Capture the cell that displays the provided text and extract its [X, Y] central coordinate. 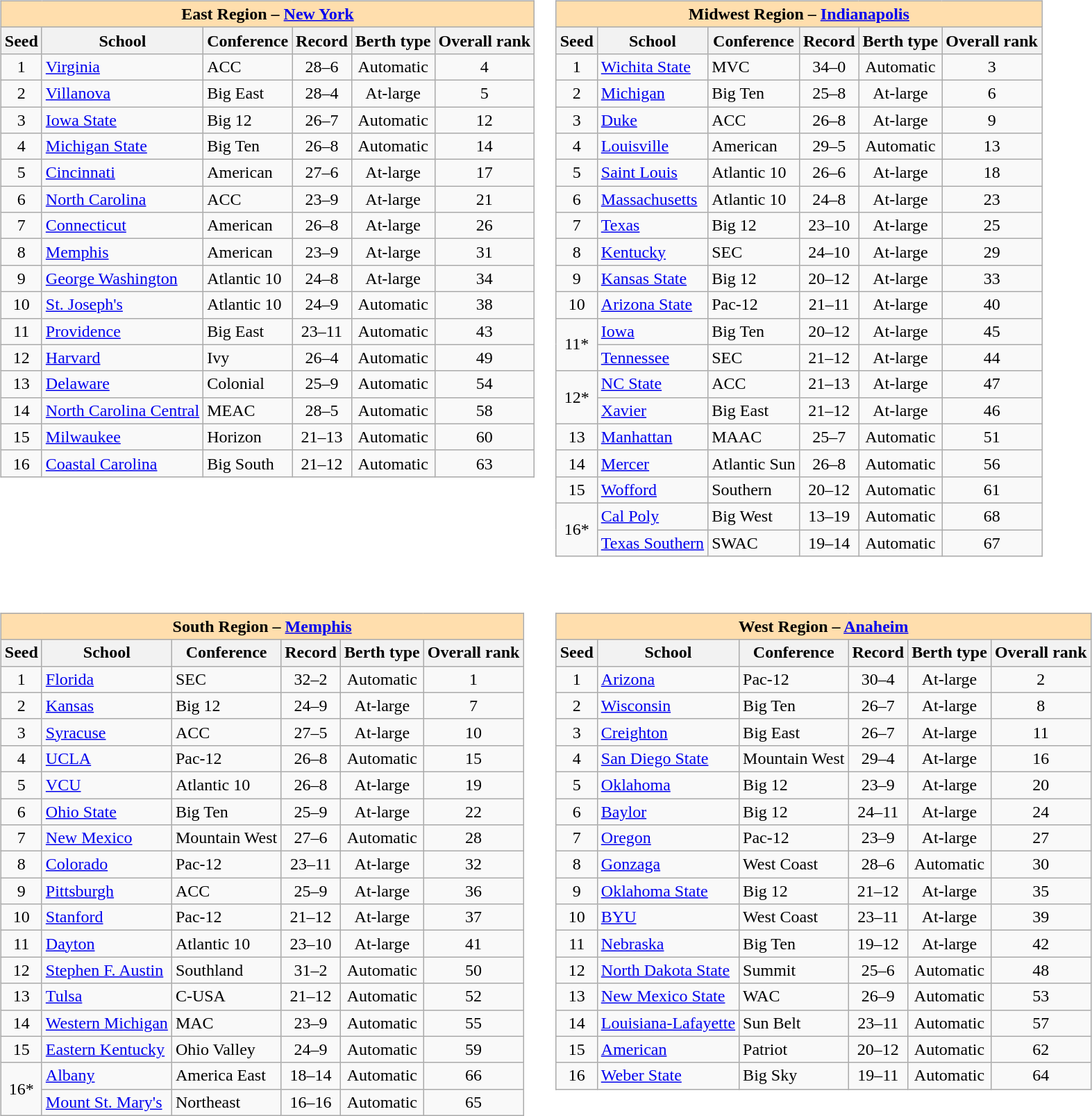
Weber State [668, 1076]
Oklahoma State [668, 891]
Cincinnati [122, 173]
Northeast [226, 1102]
Southern [754, 490]
Stephen F. Austin [107, 970]
New Mexico State [668, 997]
Wichita State [653, 67]
18–14 [311, 1076]
26–4 [322, 358]
30 [1041, 865]
Iowa State [122, 120]
48 [1041, 970]
Western Michigan [107, 1023]
New Mexico [107, 838]
24–10 [829, 252]
30–4 [878, 679]
40 [992, 305]
55 [473, 1023]
Arizona [668, 679]
68 [992, 516]
Big West [754, 516]
Stanford [107, 917]
Villanova [122, 93]
Patriot [794, 1049]
South Region – Memphis [262, 626]
Syracuse [107, 732]
57 [1041, 1023]
28 [473, 838]
21 [485, 199]
Creighton [668, 732]
52 [473, 997]
WAC [794, 997]
Delaware [122, 384]
19 [473, 785]
Baylor [668, 812]
25–7 [829, 437]
39 [1041, 917]
Gonzaga [668, 865]
MVC [754, 67]
29–5 [829, 147]
Pittsburgh [107, 891]
East Region – New York [267, 14]
37 [473, 917]
32 [473, 865]
45 [992, 331]
Oregon [668, 838]
North Carolina [122, 199]
59 [473, 1049]
24–11 [878, 812]
11* [576, 344]
29–4 [878, 758]
West Region – Anaheim [823, 626]
31 [485, 252]
Albany [107, 1076]
Kansas State [653, 278]
North Dakota State [668, 970]
26–9 [878, 997]
Milwaukee [122, 437]
Dayton [107, 944]
Michigan [653, 93]
62 [1041, 1049]
Big Sky [794, 1076]
17 [485, 173]
Cal Poly [653, 516]
Big South [248, 463]
53 [1041, 997]
Texas Southern [653, 542]
VCU [107, 785]
24 [1041, 812]
Virginia [122, 67]
26 [485, 226]
38 [485, 305]
19–14 [829, 542]
50 [473, 970]
Oklahoma [668, 785]
Saint Louis [653, 173]
58 [485, 410]
23 [992, 199]
Louisville [653, 147]
Southland [226, 970]
Midwest Region – Indianapolis [798, 14]
42 [1041, 944]
Wofford [653, 490]
Horizon [248, 437]
Mount St. Mary's [107, 1102]
29 [992, 252]
Ohio State [107, 812]
47 [992, 384]
43 [485, 331]
Michigan State [122, 147]
27–5 [311, 732]
MAC [226, 1023]
61 [992, 490]
Tennessee [653, 358]
60 [485, 437]
12* [576, 397]
Harvard [122, 358]
28–4 [322, 93]
19–11 [878, 1076]
25 [992, 226]
Wisconsin [668, 706]
66 [473, 1076]
Florida [107, 679]
18 [992, 173]
67 [992, 542]
Mercer [653, 463]
Xavier [653, 410]
Connecticut [122, 226]
32–2 [311, 679]
UCLA [107, 758]
Tulsa [107, 997]
21–11 [829, 305]
North Carolina Central [122, 410]
31–2 [311, 970]
25–6 [878, 970]
13–19 [829, 516]
Louisiana-Lafayette [668, 1023]
16–16 [311, 1102]
Duke [653, 120]
San Diego State [668, 758]
Coastal Carolina [122, 463]
Ohio Valley [226, 1049]
49 [485, 358]
Colorado [107, 865]
19–12 [878, 944]
46 [992, 410]
Texas [653, 226]
56 [992, 463]
Eastern Kentucky [107, 1049]
44 [992, 358]
St. Joseph's [122, 305]
Providence [122, 331]
20 [1041, 785]
63 [485, 463]
41 [473, 944]
51 [992, 437]
Kansas [107, 706]
36 [473, 891]
America East [226, 1076]
Arizona State [653, 305]
33 [992, 278]
35 [1041, 891]
MAAC [754, 437]
Kentucky [653, 252]
BYU [668, 917]
Colonial [248, 384]
Massachusetts [653, 199]
C-USA [226, 997]
Manhattan [653, 437]
Memphis [122, 252]
34–0 [829, 67]
Iowa [653, 331]
Summit [794, 970]
64 [1041, 1076]
28–5 [322, 410]
22 [473, 812]
65 [473, 1102]
34 [485, 278]
25–8 [829, 93]
27 [1041, 838]
Nebraska [668, 944]
George Washington [122, 278]
Sun Belt [794, 1023]
SWAC [754, 542]
54 [485, 384]
26–6 [829, 173]
Atlantic Sun [754, 463]
Ivy [248, 358]
NC State [653, 384]
MEAC [248, 410]
